For the text-containing cell, return its midpoint in [x, y] coordinate format. 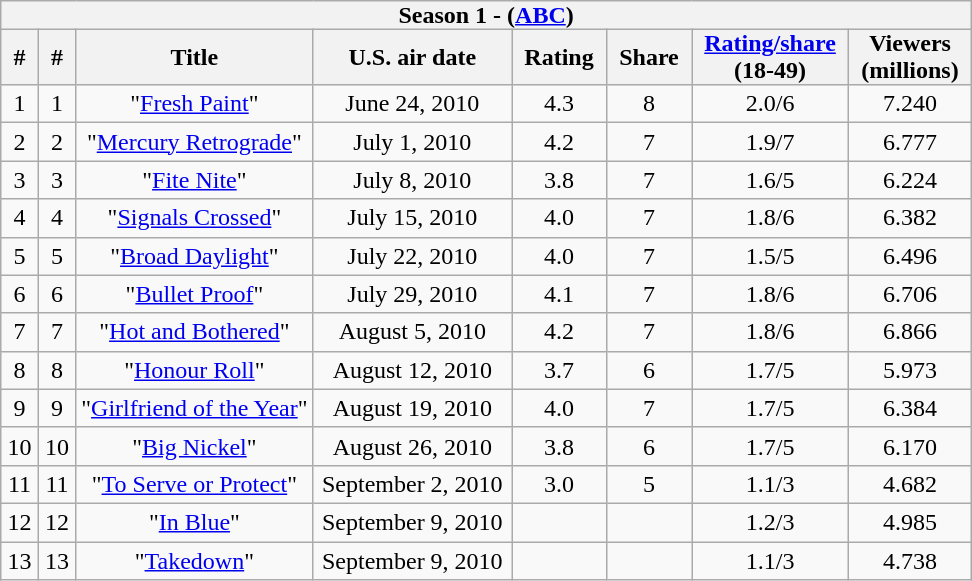
"Fite Nite" [194, 180]
Title [194, 57]
6.777 [910, 142]
July 8, 2010 [412, 180]
"Takedown" [194, 561]
July 15, 2010 [412, 218]
4.1 [560, 294]
5.973 [910, 370]
4.3 [560, 104]
4.682 [910, 484]
Rating [560, 57]
6.382 [910, 218]
August 26, 2010 [412, 446]
June 24, 2010 [412, 104]
6.866 [910, 332]
"In Blue" [194, 522]
6.706 [910, 294]
"Mercury Retrograde" [194, 142]
"Honour Roll" [194, 370]
1.5/5 [770, 256]
August 19, 2010 [412, 408]
September 2, 2010 [412, 484]
"Bullet Proof" [194, 294]
August 12, 2010 [412, 370]
U.S. air date [412, 57]
Rating/share(18-49) [770, 57]
"Girlfriend of the Year" [194, 408]
2.0/6 [770, 104]
"Hot and Bothered" [194, 332]
"Broad Daylight" [194, 256]
1.9/7 [770, 142]
6.496 [910, 256]
4.985 [910, 522]
1.2/3 [770, 522]
3.0 [560, 484]
6.384 [910, 408]
7.240 [910, 104]
4.738 [910, 561]
"Signals Crossed" [194, 218]
1.6/5 [770, 180]
Share [648, 57]
July 29, 2010 [412, 294]
6.170 [910, 446]
August 5, 2010 [412, 332]
July 1, 2010 [412, 142]
"Fresh Paint" [194, 104]
6.224 [910, 180]
3.7 [560, 370]
July 22, 2010 [412, 256]
Season 1 - (ABC) [486, 15]
Viewers(millions) [910, 57]
"To Serve or Protect" [194, 484]
"Big Nickel" [194, 446]
